Identify which cell holds the provided text, then report its (x, y) central coordinate. 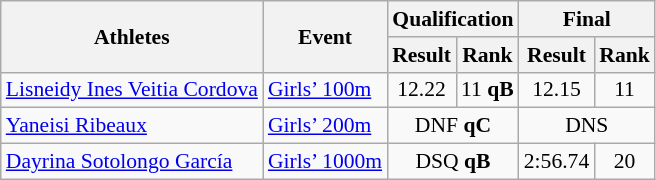
Girls’ 100m (325, 90)
Event (325, 36)
12.22 (422, 90)
Qualification (453, 19)
2:56.74 (556, 162)
11 (624, 90)
Yaneisi Ribeaux (132, 126)
DNF qC (453, 126)
20 (624, 162)
DSQ qB (453, 162)
Girls’ 200m (325, 126)
11 qB (488, 90)
12.15 (556, 90)
Athletes (132, 36)
Lisneidy Ines Veitia Cordova (132, 90)
DNS (587, 126)
Final (587, 19)
Girls’ 1000m (325, 162)
Dayrina Sotolongo García (132, 162)
